Pinpoint the cell where the given text exists, returning its [x, y] midpoint coordinate. 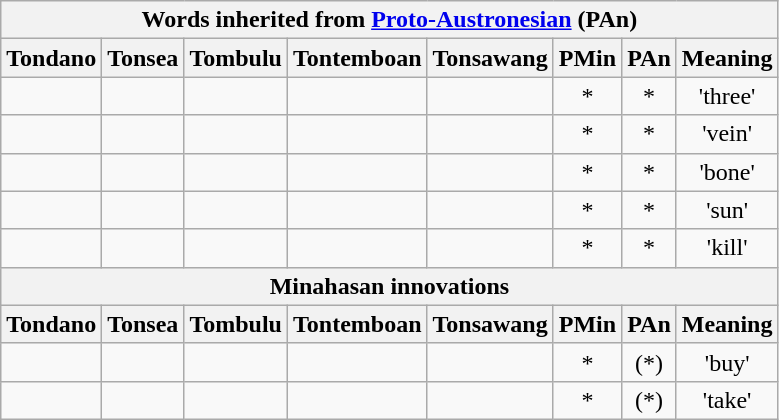
Words inherited from Proto-Austronesian (PAn) [390, 20]
'sun' [727, 210]
'vein' [727, 134]
'kill' [727, 248]
'bone' [727, 172]
'take' [727, 400]
'three' [727, 96]
Minahasan innovations [390, 286]
'buy' [727, 362]
